Capture the cell that displays the provided text and extract its [X, Y] central coordinate. 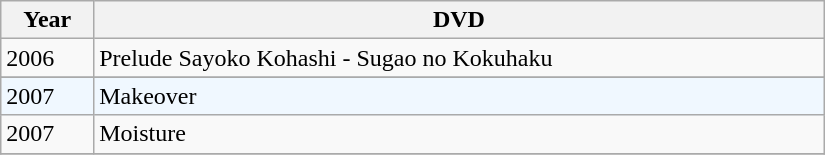
2006 [48, 58]
Year [48, 20]
DVD [460, 20]
Moisture [460, 134]
Prelude Sayoko Kohashi - Sugao no Kokuhaku [460, 58]
Makeover [460, 96]
